Return the (X, Y) coordinate for the center point of the cell that contains the specified text.  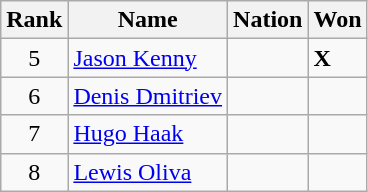
Rank (34, 20)
7 (34, 134)
Name (148, 20)
8 (34, 172)
Lewis Oliva (148, 172)
Hugo Haak (148, 134)
Denis Dmitriev (148, 96)
6 (34, 96)
Nation (268, 20)
X (338, 58)
Won (338, 20)
5 (34, 58)
Jason Kenny (148, 58)
